Return [X, Y] of the center of cell containing provided text 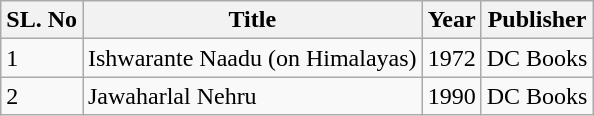
Title [252, 20]
Publisher [537, 20]
1 [42, 58]
2 [42, 96]
1972 [452, 58]
Jawaharlal Nehru [252, 96]
SL. No [42, 20]
1990 [452, 96]
Ishwarante Naadu (on Himalayas) [252, 58]
Year [452, 20]
